Find where the given text appears and provide that cell's center as (X, Y) coordinate. 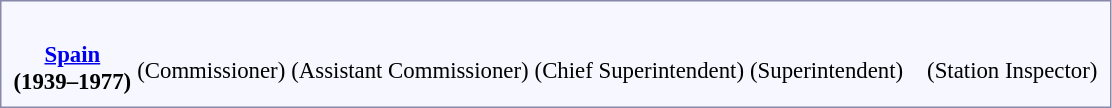
(Station Inspector) (1012, 58)
(Assistant Commissioner) (410, 58)
Spain(1939–1977) (72, 54)
(Superintendent) (826, 58)
(Commissioner) (212, 58)
(Chief Superintendent) (639, 58)
